Output the (X, Y) coordinate of the center of the cell containing the given text.  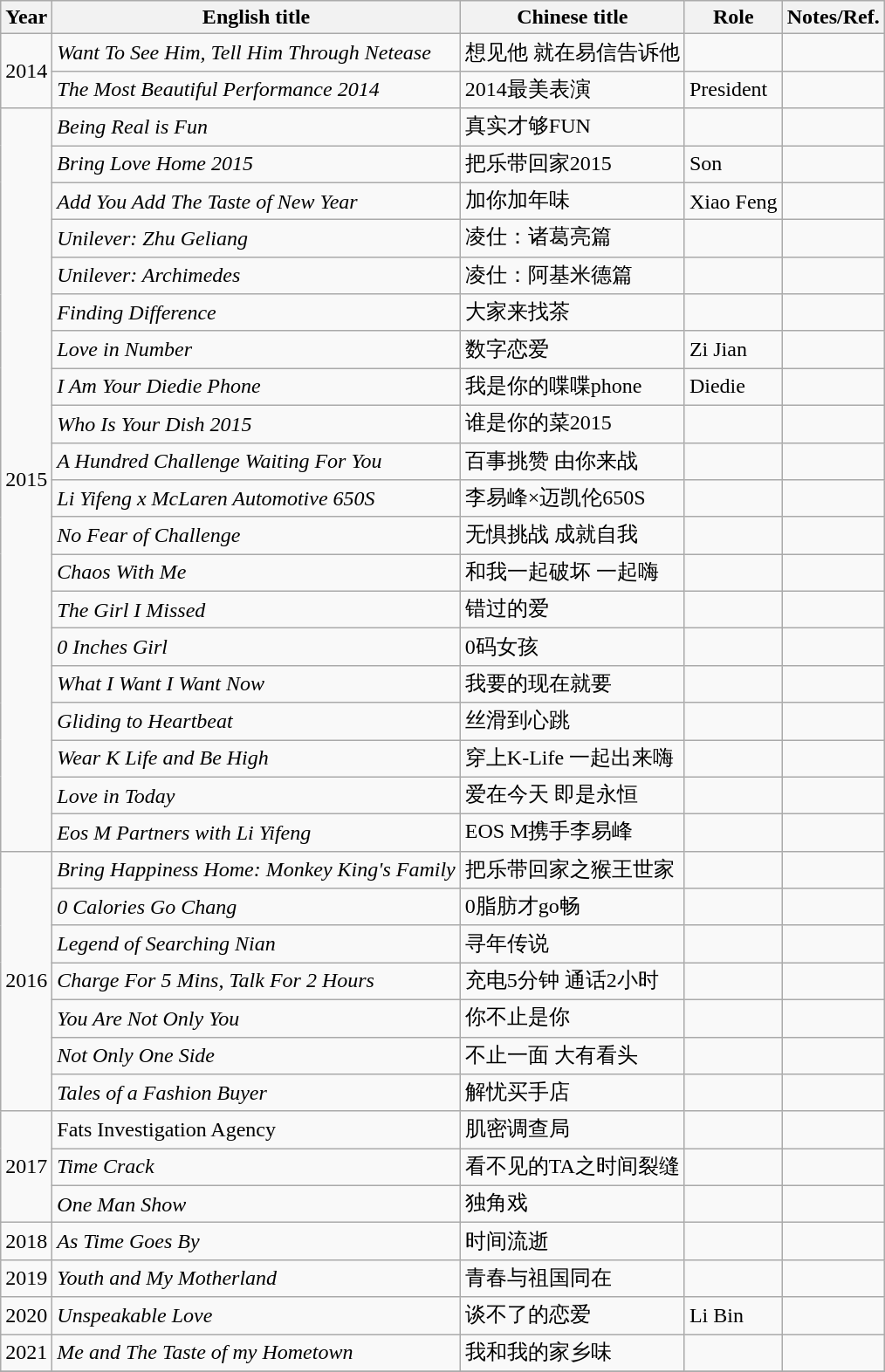
2018 (26, 1241)
我和我的家乡味 (573, 1353)
解忧买手店 (573, 1093)
加你加年味 (573, 201)
EOS M携手李易峰 (573, 833)
Who Is Your Dish 2015 (257, 424)
Gliding to Heartbeat (257, 721)
Eos M Partners with Li Yifeng (257, 833)
真实才够FUN (573, 127)
Role (733, 17)
穿上K-Life 一起出来嗨 (573, 759)
寻年传说 (573, 944)
Time Crack (257, 1168)
2014 (26, 72)
0 Calories Go Chang (257, 908)
2020 (26, 1316)
Being Real is Fun (257, 127)
Add You Add The Taste of New Year (257, 201)
I Am Your Diedie Phone (257, 388)
Bring Love Home 2015 (257, 164)
Not Only One Side (257, 1056)
Li Yifeng x McLaren Automotive 650S (257, 499)
What I Want I Want Now (257, 684)
One Man Show (257, 1204)
你不止是你 (573, 1018)
0码女孩 (573, 648)
把乐带回家之猴王世家 (573, 869)
Li Bin (733, 1316)
独角戏 (573, 1204)
李易峰×迈凯伦650S (573, 499)
错过的爱 (573, 609)
Year (26, 17)
Wear K Life and Be High (257, 759)
Love in Number (257, 349)
大家来找茶 (573, 312)
2015 (26, 480)
Unspeakable Love (257, 1316)
Xiao Feng (733, 201)
Love in Today (257, 796)
A Hundred Challenge Waiting For You (257, 461)
无惧挑战 成就自我 (573, 536)
看不见的TA之时间裂缝 (573, 1168)
凌仕：阿基米德篇 (573, 276)
肌密调查局 (573, 1129)
2017 (26, 1167)
Son (733, 164)
0脂肪才go畅 (573, 908)
No Fear of Challenge (257, 536)
不止一面 大有看头 (573, 1056)
Me and The Taste of my Hometown (257, 1353)
青春与祖国同在 (573, 1278)
把乐带回家2015 (573, 164)
想见他 就在易信告诉他 (573, 52)
Unilever: Archimedes (257, 276)
2019 (26, 1278)
Unilever: Zhu Geliang (257, 239)
Legend of Searching Nian (257, 944)
我是你的喋喋phone (573, 388)
谈不了的恋爱 (573, 1316)
Want To See Him, Tell Him Through Netease (257, 52)
As Time Goes By (257, 1241)
时间流逝 (573, 1241)
Tales of a Fashion Buyer (257, 1093)
凌仕：诸葛亮篇 (573, 239)
The Girl I Missed (257, 609)
Fats Investigation Agency (257, 1129)
Youth and My Motherland (257, 1278)
丝滑到心跳 (573, 721)
Chinese title (573, 17)
Zi Jian (733, 349)
The Most Beautiful Performance 2014 (257, 89)
充电5分钟 通话2小时 (573, 981)
President (733, 89)
Charge For 5 Mins, Talk For 2 Hours (257, 981)
爱在今天 即是永恒 (573, 796)
Notes/Ref. (833, 17)
2014最美表演 (573, 89)
Bring Happiness Home: Monkey King's Family (257, 869)
0 Inches Girl (257, 648)
我要的现在就要 (573, 684)
2021 (26, 1353)
数字恋爱 (573, 349)
English title (257, 17)
You Are Not Only You (257, 1018)
Diedie (733, 388)
Finding Difference (257, 312)
谁是你的菜2015 (573, 424)
和我一起破坏 一起嗨 (573, 573)
2016 (26, 981)
百事挑赞 由你来战 (573, 461)
Chaos With Me (257, 573)
